Search for the cell housing the specified text and yield its (x, y) center coordinate. 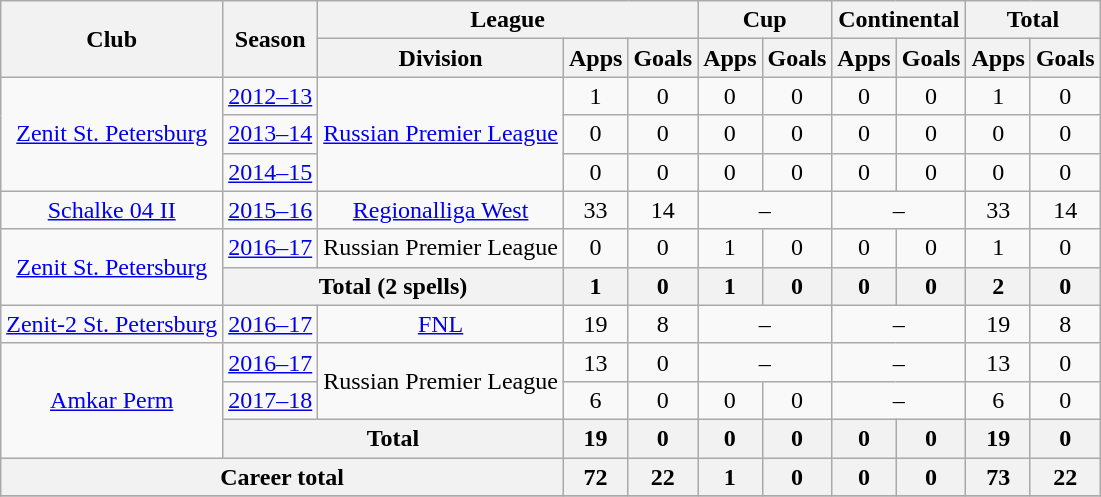
Amkar Perm (112, 400)
2014–15 (270, 172)
2012–13 (270, 96)
Total (2 spells) (394, 286)
Continental (899, 20)
2015–16 (270, 210)
League (508, 20)
Club (112, 39)
Division (441, 58)
Cup (765, 20)
FNL (441, 324)
Career total (282, 477)
73 (998, 477)
2017–18 (270, 400)
2013–14 (270, 134)
Season (270, 39)
Schalke 04 II (112, 210)
Zenit-2 St. Petersburg (112, 324)
Regionalliga West (441, 210)
72 (595, 477)
2 (998, 286)
